Capture the cell that displays the provided text and extract its (X, Y) central coordinate. 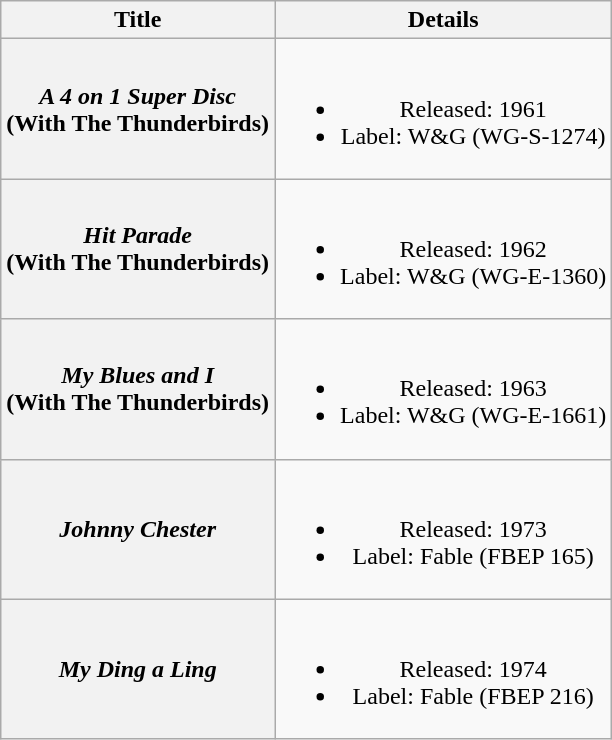
My Blues and I (With The Thunderbirds) (138, 389)
Released: 1963Label: W&G (WG-E-1661) (444, 389)
Released: 1974Label: Fable (FBEP 216) (444, 669)
Johnny Chester (138, 529)
Details (444, 20)
Released: 1961Label: W&G (WG-S-1274) (444, 109)
Title (138, 20)
Released: 1962Label: W&G (WG-E-1360) (444, 249)
Released: 1973Label: Fable (FBEP 165) (444, 529)
My Ding a Ling (138, 669)
Hit Parade (With The Thunderbirds) (138, 249)
A 4 on 1 Super Disc (With The Thunderbirds) (138, 109)
